Provide the [x, y] coordinate of the cell's center where the given text is located.  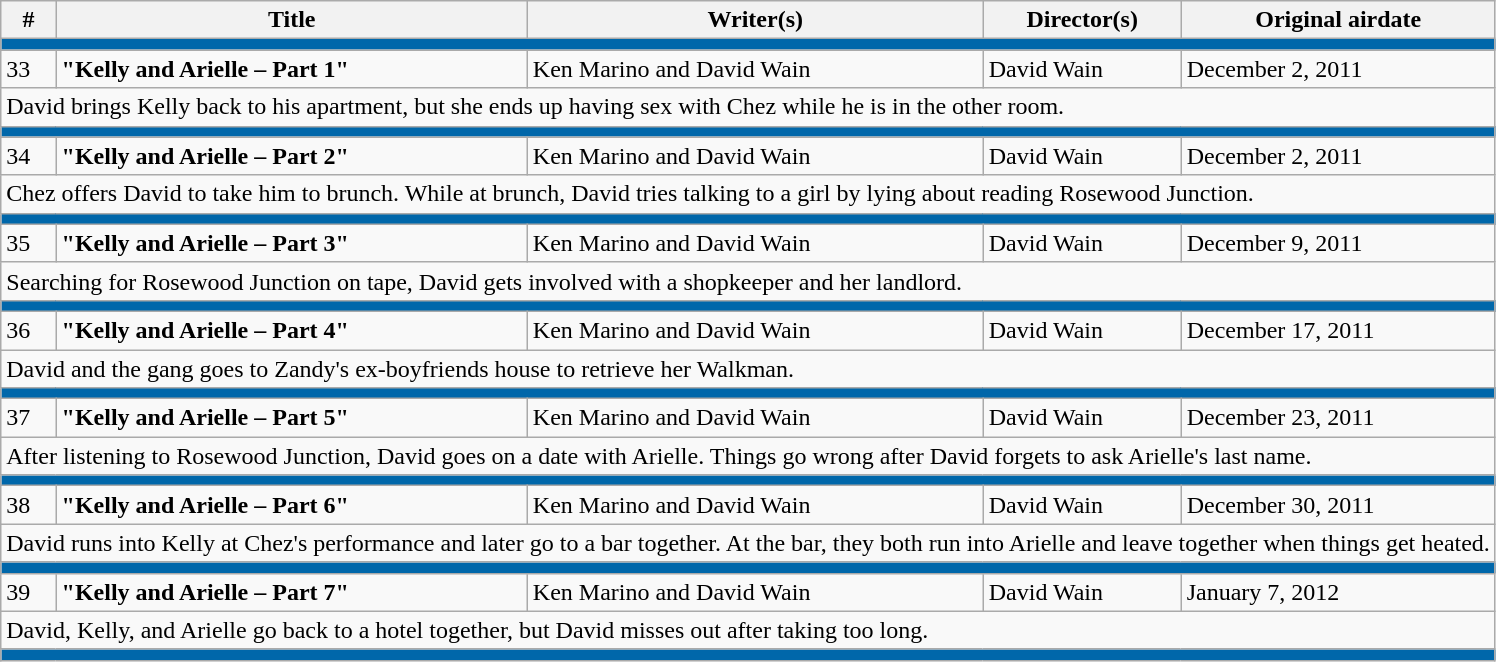
"Kelly and Arielle – Part 3" [292, 243]
34 [28, 156]
David brings Kelly back to his apartment, but she ends up having sex with Chez while he is in the other room. [748, 107]
"Kelly and Arielle – Part 1" [292, 69]
"Kelly and Arielle – Part 7" [292, 592]
Chez offers David to take him to brunch. While at brunch, David tries talking to a girl by lying about reading Rosewood Junction. [748, 194]
Searching for Rosewood Junction on tape, David gets involved with a shopkeeper and her landlord. [748, 281]
"Kelly and Arielle – Part 5" [292, 418]
"Kelly and Arielle – Part 2" [292, 156]
Original airdate [1338, 20]
December 30, 2011 [1338, 505]
December 17, 2011 [1338, 330]
33 [28, 69]
Director(s) [1082, 20]
January 7, 2012 [1338, 592]
38 [28, 505]
"Kelly and Arielle – Part 4" [292, 330]
36 [28, 330]
David and the gang goes to Zandy's ex-boyfriends house to retrieve her Walkman. [748, 369]
December 23, 2011 [1338, 418]
"Kelly and Arielle – Part 6" [292, 505]
December 9, 2011 [1338, 243]
Title [292, 20]
After listening to Rosewood Junction, David goes on a date with Arielle. Things go wrong after David forgets to ask Arielle's last name. [748, 456]
39 [28, 592]
David, Kelly, and Arielle go back to a hotel together, but David misses out after taking too long. [748, 630]
35 [28, 243]
Writer(s) [755, 20]
37 [28, 418]
# [28, 20]
